Extract the [x, y] coordinate from the center of the cell holding the provided text.  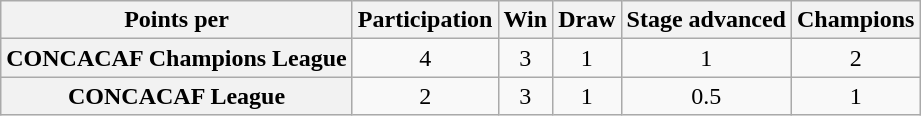
Participation [425, 20]
Win [526, 20]
4 [425, 58]
CONCACAF Champions League [177, 58]
CONCACAF League [177, 96]
0.5 [706, 96]
Champions [855, 20]
Draw [587, 20]
Stage advanced [706, 20]
Points per [177, 20]
